Return [X, Y] of the center of cell containing provided text 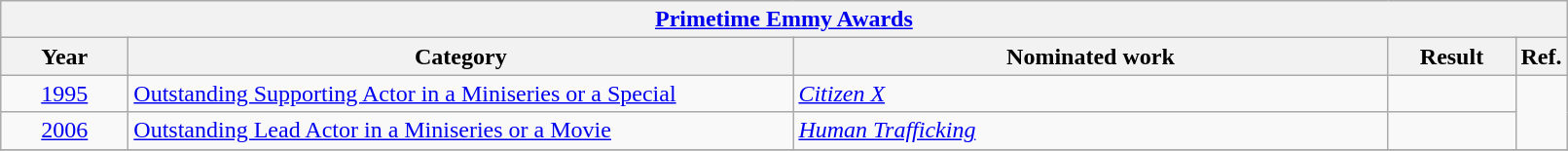
Human Trafficking [1090, 131]
1995 [64, 94]
Category [461, 57]
Citizen X [1090, 94]
Result [1452, 57]
Primetime Emmy Awards [784, 19]
Outstanding Lead Actor in a Miniseries or a Movie [461, 131]
2006 [64, 131]
Outstanding Supporting Actor in a Miniseries or a Special [461, 94]
Nominated work [1090, 57]
Year [64, 57]
Ref. [1542, 57]
